Identify which cell holds the provided text, then report its [x, y] central coordinate. 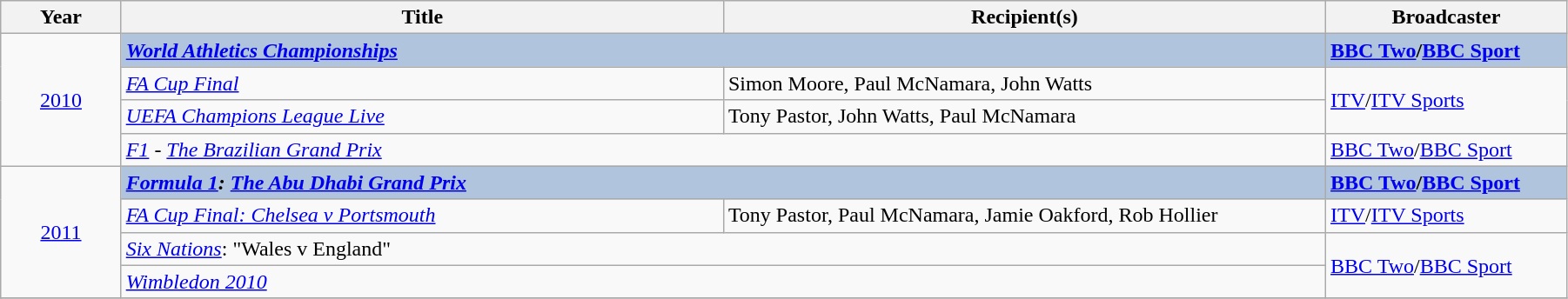
Tony Pastor, Paul McNamara, Jamie Oakford, Rob Hollier [1024, 216]
Year [61, 17]
UEFA Champions League Live [422, 116]
Wimbledon 2010 [723, 282]
Title [422, 17]
Broadcaster [1446, 17]
Tony Pastor, John Watts, Paul McNamara [1024, 116]
2011 [61, 232]
Formula 1: The Abu Dhabi Grand Prix [723, 183]
F1 - The Brazilian Grand Prix [723, 149]
2010 [61, 100]
FA Cup Final [422, 83]
World Athletics Championships [723, 50]
Recipient(s) [1024, 17]
Six Nations: "Wales v England" [723, 249]
Simon Moore, Paul McNamara, John Watts [1024, 83]
FA Cup Final: Chelsea v Portsmouth [422, 216]
